Search for the cell housing the specified text and yield its [x, y] center coordinate. 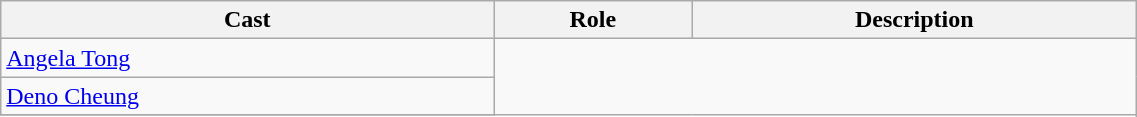
Description [914, 20]
Angela Tong [248, 58]
Role [593, 20]
Cast [248, 20]
Deno Cheung [248, 96]
